Provide the (x, y) coordinate of the cell's center where the given text is located.  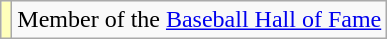
Member of the Baseball Hall of Fame (200, 20)
